Return (X, Y) of the center of cell containing provided text 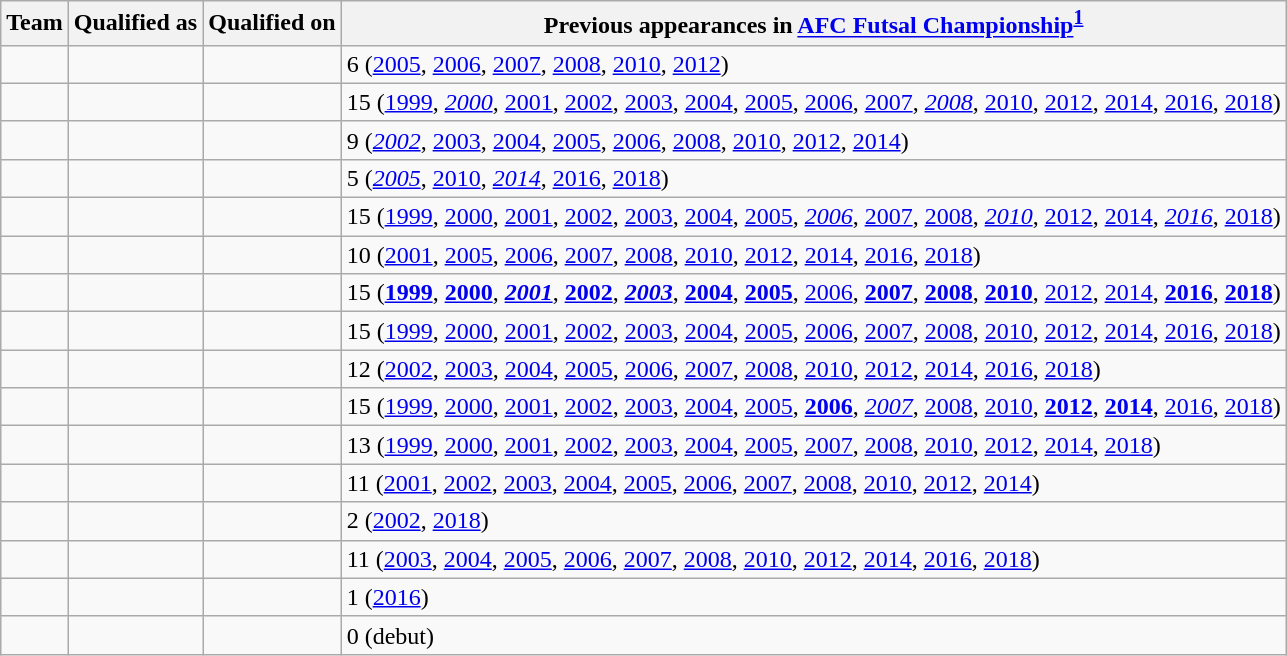
9 (2002, 2003, 2004, 2005, 2006, 2008, 2010, 2012, 2014) (814, 140)
0 (debut) (814, 635)
11 (2001, 2002, 2003, 2004, 2005, 2006, 2007, 2008, 2010, 2012, 2014) (814, 483)
6 (2005, 2006, 2007, 2008, 2010, 2012) (814, 64)
11 (2003, 2004, 2005, 2006, 2007, 2008, 2010, 2012, 2014, 2016, 2018) (814, 559)
Previous appearances in AFC Futsal Championship1 (814, 24)
5 (2005, 2010, 2014, 2016, 2018) (814, 178)
2 (2002, 2018) (814, 521)
Qualified as (135, 24)
10 (2001, 2005, 2006, 2007, 2008, 2010, 2012, 2014, 2016, 2018) (814, 255)
12 (2002, 2003, 2004, 2005, 2006, 2007, 2008, 2010, 2012, 2014, 2016, 2018) (814, 369)
1 (2016) (814, 597)
Qualified on (272, 24)
13 (1999, 2000, 2001, 2002, 2003, 2004, 2005, 2007, 2008, 2010, 2012, 2014, 2018) (814, 445)
Team (35, 24)
